Pinpoint the cell where the given text exists, returning its (X, Y) midpoint coordinate. 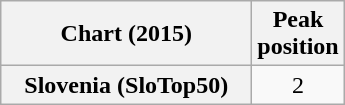
Peak position (298, 34)
Chart (2015) (126, 34)
Slovenia (SloTop50) (126, 85)
2 (298, 85)
